For the text-containing cell, return its midpoint in [x, y] coordinate format. 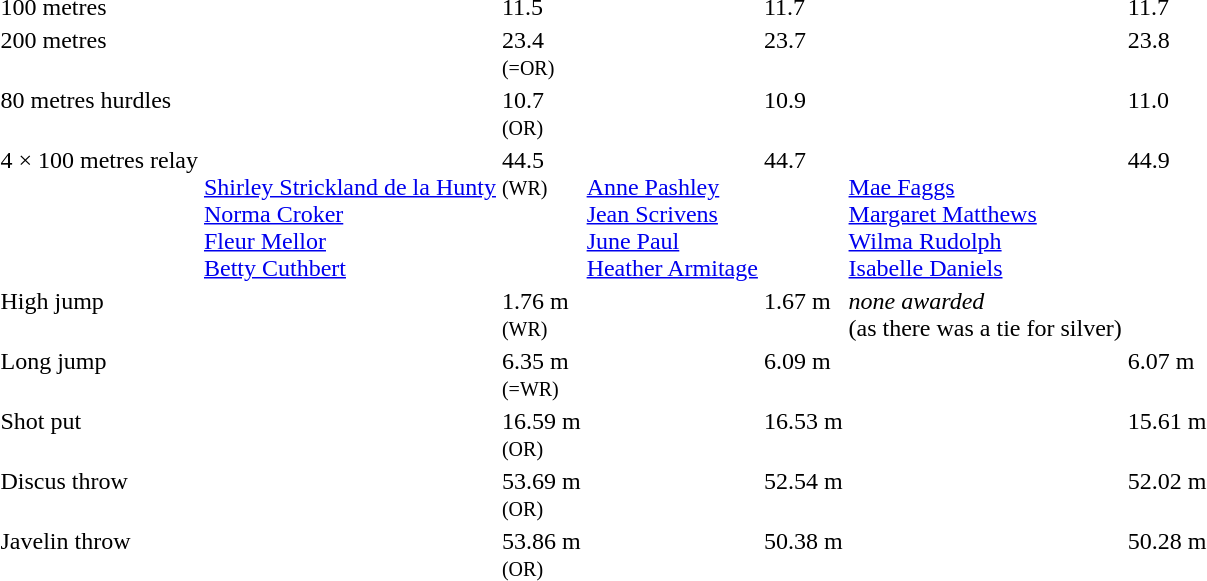
23.4(=OR) [541, 54]
Mae FaggsMargaret MatthewsWilma RudolphIsabelle Daniels [985, 214]
10.9 [803, 114]
16.53 m [803, 434]
23.7 [803, 54]
53.69 m(OR) [541, 494]
1.76 m(WR) [541, 314]
Shirley Strickland de la HuntyNorma CrokerFleur MellorBetty Cuthbert [350, 214]
44.7 [803, 214]
6.35 m(=WR) [541, 374]
Anne PashleyJean ScrivensJune PaulHeather Armitage [672, 214]
44.5(WR) [541, 214]
none awarded(as there was a tie for silver) [985, 314]
16.59 m(OR) [541, 434]
6.09 m [803, 374]
1.67 m [803, 314]
10.7(OR) [541, 114]
52.54 m [803, 494]
